Locate the cell with the specified text and output its (x, y) center coordinate. 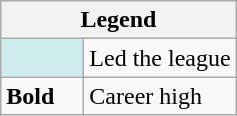
Legend (118, 20)
Career high (160, 96)
Bold (42, 96)
Led the league (160, 58)
